Provide the (x, y) coordinate of the cell's center where the given text is located.  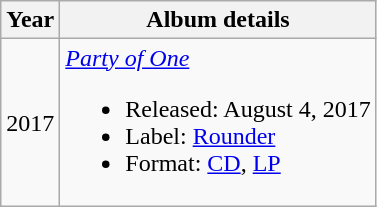
Year (30, 20)
Album details (218, 20)
2017 (30, 122)
Party of OneReleased: August 4, 2017Label: RounderFormat: CD, LP (218, 122)
